Locate the cell with the specified text and output its [x, y] center coordinate. 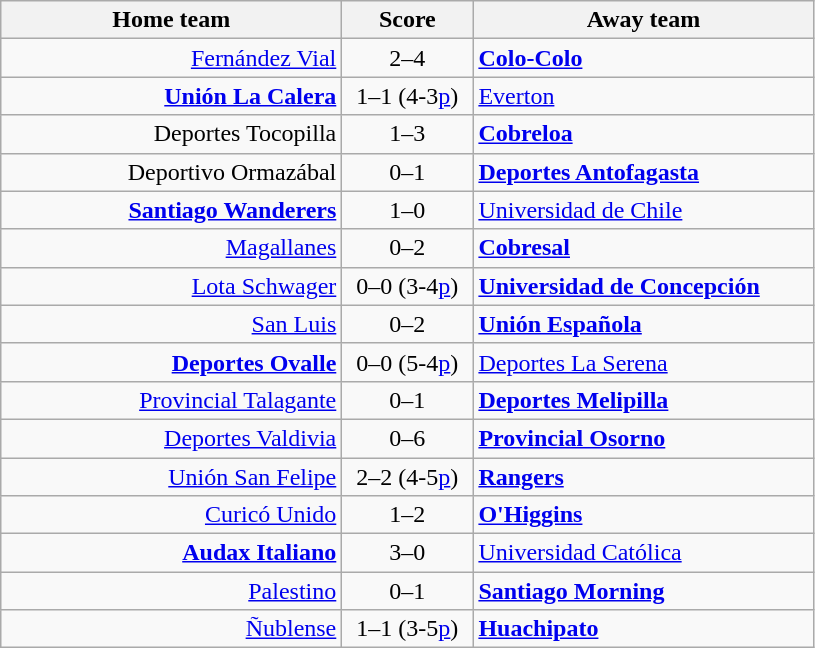
Cobresal [644, 248]
Unión San Felipe [172, 477]
Colo-Colo [644, 58]
Deportes La Serena [644, 362]
San Luis [172, 324]
Provincial Talagante [172, 400]
Score [408, 20]
1–3 [408, 134]
Curicó Unido [172, 515]
Deportes Antofagasta [644, 172]
Santiago Morning [644, 591]
1–0 [408, 210]
Away team [644, 20]
Universidad de Concepción [644, 286]
0–6 [408, 438]
Palestino [172, 591]
O'Higgins [644, 515]
Universidad de Chile [644, 210]
Fernández Vial [172, 58]
Home team [172, 20]
Cobreloa [644, 134]
Deportes Tocopilla [172, 134]
1–1 (4-3p) [408, 96]
Deportes Melipilla [644, 400]
Unión La Calera [172, 96]
0–0 (5-4p) [408, 362]
Magallanes [172, 248]
Universidad Católica [644, 553]
2–4 [408, 58]
Audax Italiano [172, 553]
Lota Schwager [172, 286]
Unión Española [644, 324]
Provincial Osorno [644, 438]
Deportes Valdivia [172, 438]
Rangers [644, 477]
Huachipato [644, 629]
Deportes Ovalle [172, 362]
0–0 (3-4p) [408, 286]
Everton [644, 96]
Deportivo Ormazábal [172, 172]
Ñublense [172, 629]
1–2 [408, 515]
Santiago Wanderers [172, 210]
1–1 (3-5p) [408, 629]
3–0 [408, 553]
2–2 (4-5p) [408, 477]
